Find where the given text appears and provide that cell's center as [x, y] coordinate. 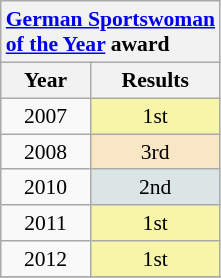
2012 [46, 259]
3rd [155, 152]
Results [155, 80]
Year [46, 80]
2007 [46, 116]
German Sportswoman of the Year award [110, 32]
2011 [46, 223]
2010 [46, 187]
2nd [155, 187]
2008 [46, 152]
